Extract the [X, Y] coordinate from the center of the cell holding the provided text.  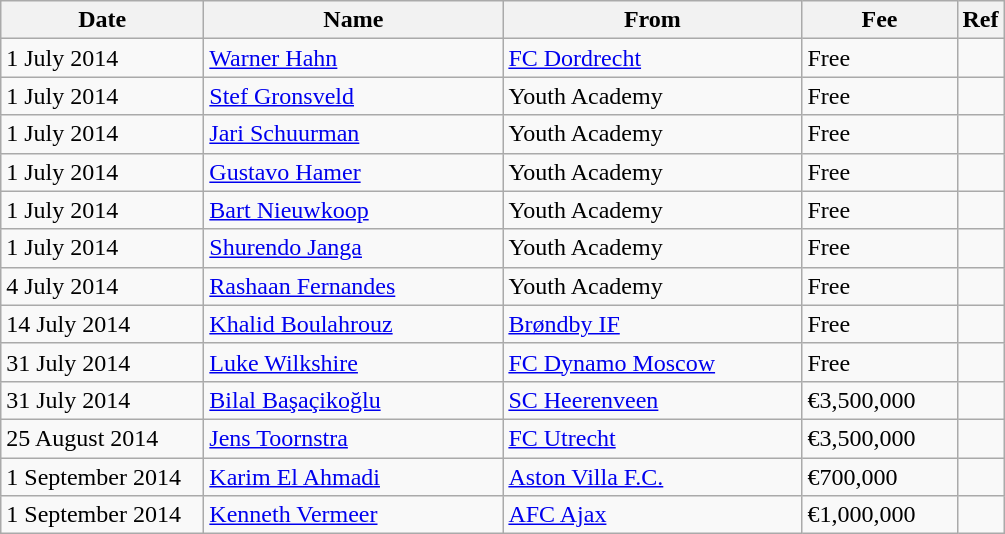
Aston Villa F.C. [652, 477]
FC Dynamo Moscow [652, 362]
25 August 2014 [102, 438]
Stef Gronsveld [354, 96]
FC Dordrecht [652, 58]
SC Heerenveen [652, 400]
Kenneth Vermeer [354, 515]
€700,000 [880, 477]
Khalid Boulahrouz [354, 324]
Karim El Ahmadi [354, 477]
4 July 2014 [102, 286]
14 July 2014 [102, 324]
FC Utrecht [652, 438]
Gustavo Hamer [354, 172]
Shurendo Janga [354, 248]
Jens Toornstra [354, 438]
Rashaan Fernandes [354, 286]
Bilal Başaçikoğlu [354, 400]
Fee [880, 20]
Warner Hahn [354, 58]
Jari Schuurman [354, 134]
Date [102, 20]
Ref [980, 20]
Bart Nieuwkoop [354, 210]
Name [354, 20]
AFC Ajax [652, 515]
Luke Wilkshire [354, 362]
From [652, 20]
Brøndby IF [652, 324]
€1,000,000 [880, 515]
